Provide the [x, y] coordinate of the cell's center where the given text is located.  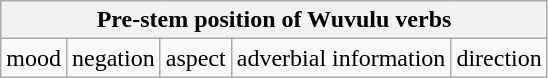
direction [499, 58]
negation [113, 58]
adverbial information [341, 58]
aspect [196, 58]
Pre-stem position of Wuvulu verbs [274, 20]
mood [34, 58]
